Locate the cell with the specified text and output its [X, Y] center coordinate. 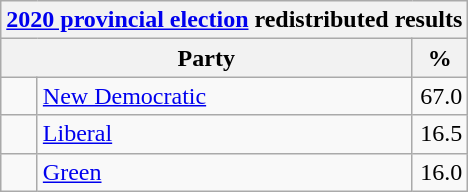
Liberal [224, 134]
16.5 [440, 134]
% [440, 58]
New Democratic [224, 96]
16.0 [440, 172]
67.0 [440, 96]
Party [206, 58]
Green [224, 172]
2020 provincial election redistributed results [234, 20]
